Return [x, y] of the center of cell containing provided text 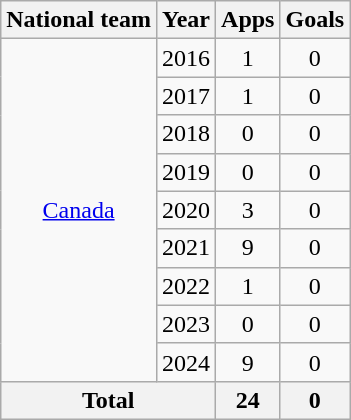
2023 [186, 324]
Goals [315, 20]
2020 [186, 210]
Apps [248, 20]
2021 [186, 248]
National team [79, 20]
2019 [186, 172]
Year [186, 20]
3 [248, 210]
24 [248, 400]
Canada [79, 210]
2016 [186, 58]
Total [108, 400]
2022 [186, 286]
2024 [186, 362]
2018 [186, 134]
2017 [186, 96]
